Detect which cell encompasses the target text, then output its (X, Y) center coordinate. 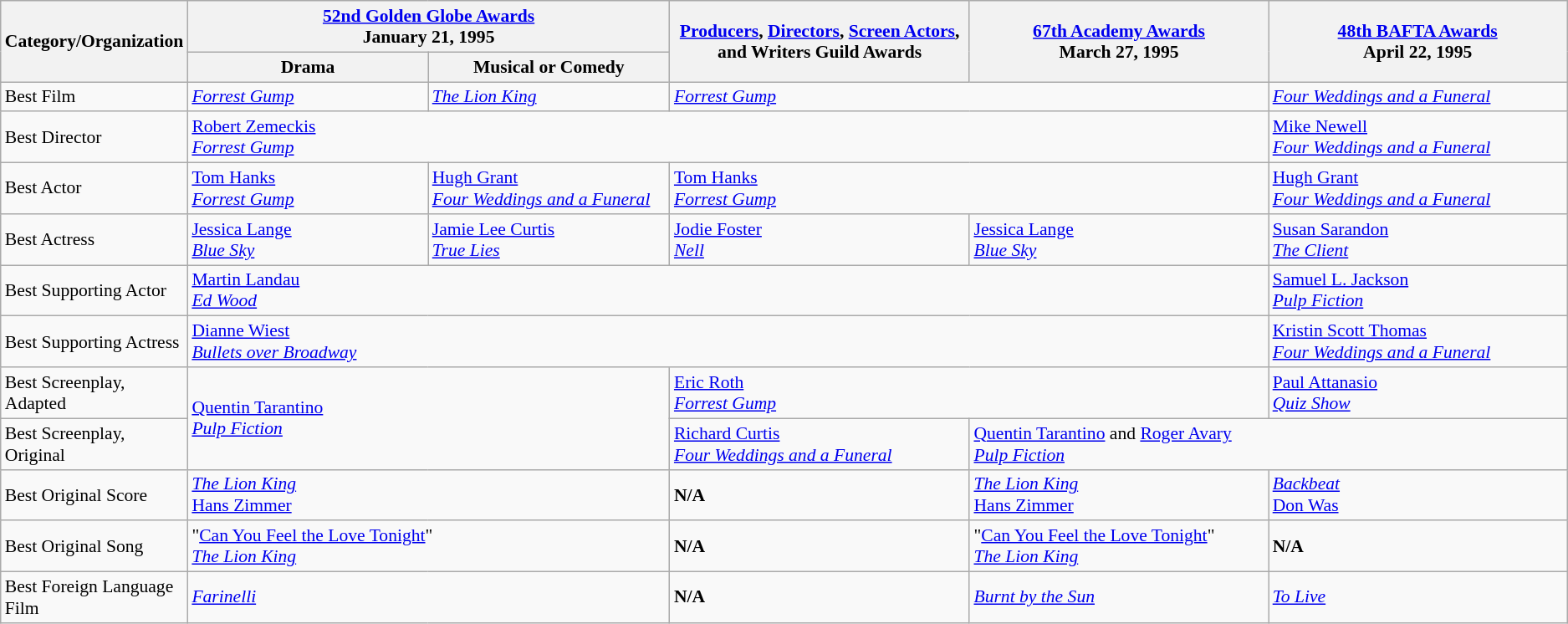
Samuel L. JacksonPulp Fiction (1418, 291)
Four Weddings and a Funeral (1418, 97)
Best Supporting Actress (94, 341)
BackbeatDon Was (1418, 495)
Farinelli (428, 597)
52nd Golden Globe AwardsJanuary 21, 1995 (428, 27)
Burnt by the Sun (1119, 597)
Category/Organization (94, 42)
Eric RothForrest Gump (969, 393)
Producers, Directors, Screen Actors, and Writers Guild Awards (820, 42)
Kristin Scott ThomasFour Weddings and a Funeral (1418, 341)
Drama (308, 67)
Martin LandauEd Wood (728, 291)
Best Screenplay, Adapted (94, 393)
Jamie Lee CurtisTrue Lies (549, 239)
Best Foreign Language Film (94, 597)
Richard CurtisFour Weddings and a Funeral (820, 443)
Paul AttanasioQuiz Show (1418, 393)
67th Academy AwardsMarch 27, 1995 (1119, 42)
Quentin Tarantino and Roger AvaryPulp Fiction (1268, 443)
Musical or Comedy (549, 67)
Best Original Song (94, 547)
Best Original Score (94, 495)
Robert ZemeckisForrest Gump (728, 137)
Dianne WiestBullets over Broadway (728, 341)
The Lion King (549, 97)
Susan SarandonThe Client (1418, 239)
Best Actress (94, 239)
Best Screenplay, Original (94, 443)
Quentin TarantinoPulp Fiction (428, 418)
Best Director (94, 137)
Mike NewellFour Weddings and a Funeral (1418, 137)
Best Supporting Actor (94, 291)
Best Actor (94, 189)
To Live (1418, 597)
Jodie FosterNell (820, 239)
48th BAFTA AwardsApril 22, 1995 (1418, 42)
Best Film (94, 97)
